Return the [x, y] coordinate for the center point of the cell that contains the specified text.  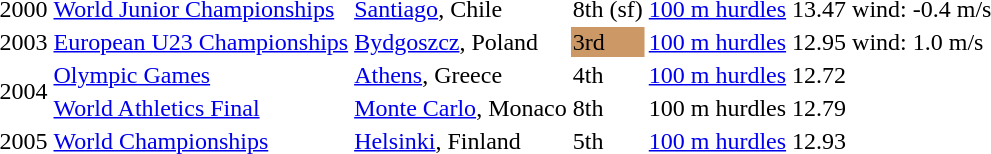
Bydgoszcz, Poland [461, 42]
European U23 Championships [201, 42]
Monte Carlo, Monaco [461, 108]
Olympic Games [201, 75]
World Athletics Final [201, 108]
4th [608, 75]
12.95 [820, 42]
12.79 [820, 108]
8th [608, 108]
Athens, Greece [461, 75]
12.72 [820, 75]
3rd [608, 42]
